Detect which cell encompasses the target text, then output its (X, Y) center coordinate. 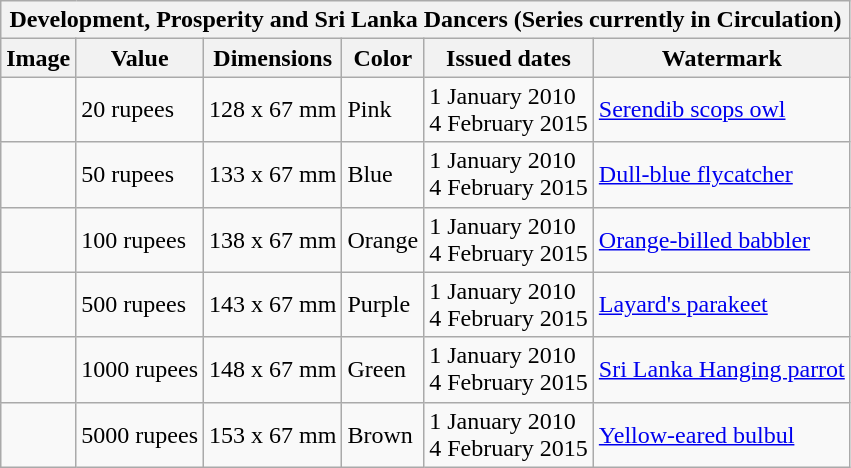
128 x 67 mm (273, 110)
Green (383, 370)
148 x 67 mm (273, 370)
5000 rupees (140, 434)
Layard's parakeet (722, 304)
50 rupees (140, 174)
Dimensions (273, 58)
133 x 67 mm (273, 174)
143 x 67 mm (273, 304)
138 x 67 mm (273, 240)
Watermark (722, 58)
Value (140, 58)
Orange (383, 240)
Pink (383, 110)
Purple (383, 304)
Blue (383, 174)
Color (383, 58)
1000 rupees (140, 370)
Dull-blue flycatcher (722, 174)
153 x 67 mm (273, 434)
Yellow-eared bulbul (722, 434)
500 rupees (140, 304)
Sri Lanka Hanging parrot (722, 370)
100 rupees (140, 240)
Development, Prosperity and Sri Lanka Dancers (Series currently in Circulation) (426, 20)
Issued dates (509, 58)
20 rupees (140, 110)
Serendib scops owl (722, 110)
Image (38, 58)
Brown (383, 434)
Orange-billed babbler (722, 240)
